Return the (X, Y) coordinate for the center point of the cell that contains the specified text.  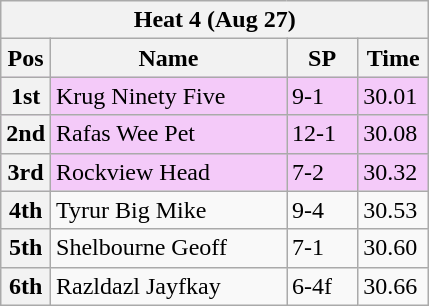
2nd (26, 134)
9-1 (322, 96)
30.60 (394, 248)
5th (26, 248)
7-2 (322, 172)
Tyrur Big Mike (169, 210)
6-4f (322, 286)
Heat 4 (Aug 27) (215, 20)
30.66 (394, 286)
30.53 (394, 210)
4th (26, 210)
SP (322, 58)
12-1 (322, 134)
Name (169, 58)
6th (26, 286)
7-1 (322, 248)
Rockview Head (169, 172)
30.01 (394, 96)
Time (394, 58)
Krug Ninety Five (169, 96)
9-4 (322, 210)
30.08 (394, 134)
30.32 (394, 172)
Razldazl Jayfkay (169, 286)
Shelbourne Geoff (169, 248)
Rafas Wee Pet (169, 134)
3rd (26, 172)
1st (26, 96)
Pos (26, 58)
